Output the [X, Y] coordinate of the center of the cell containing the given text.  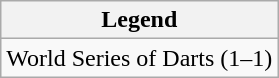
World Series of Darts (1–1) [140, 58]
Legend [140, 20]
